Detect which cell encompasses the target text, then output its (X, Y) center coordinate. 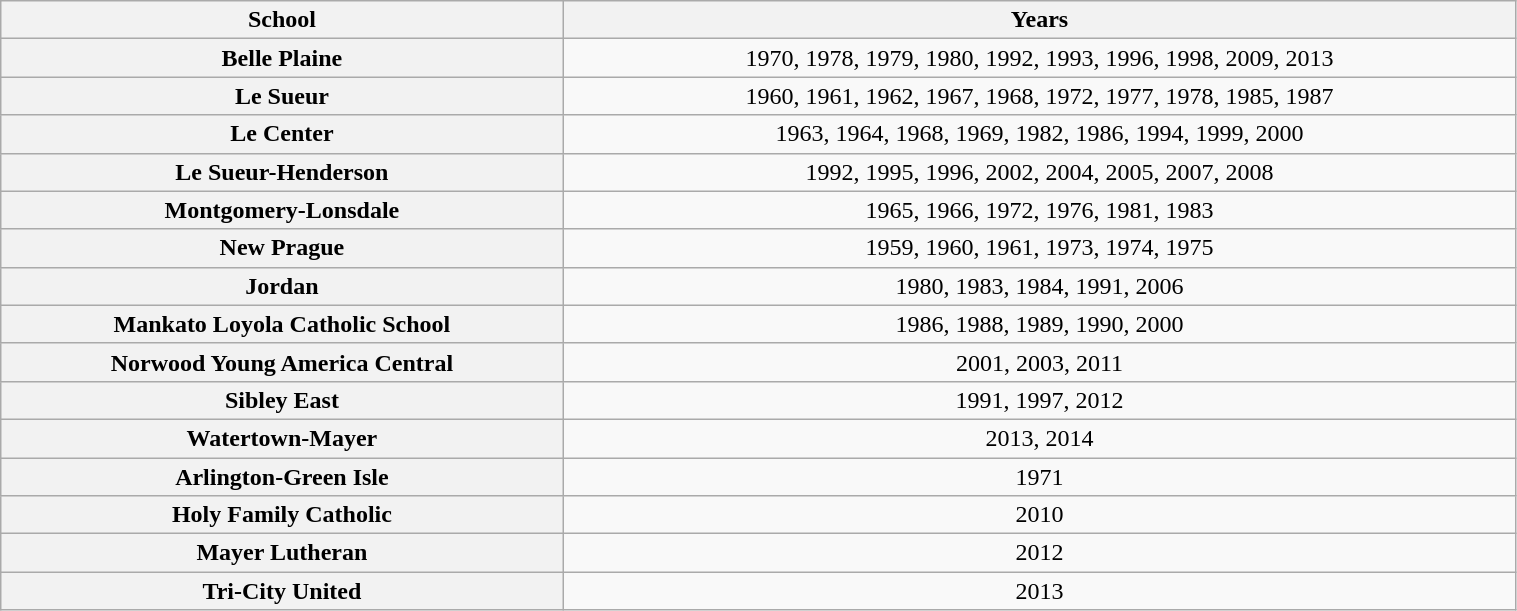
New Prague (282, 248)
Mayer Lutheran (282, 553)
Years (1040, 20)
1991, 1997, 2012 (1040, 400)
1986, 1988, 1989, 1990, 2000 (1040, 324)
Arlington-Green Isle (282, 477)
Sibley East (282, 400)
Holy Family Catholic (282, 515)
1980, 1983, 1984, 1991, 2006 (1040, 286)
1992, 1995, 1996, 2002, 2004, 2005, 2007, 2008 (1040, 172)
2013, 2014 (1040, 438)
1963, 1964, 1968, 1969, 1982, 1986, 1994, 1999, 2000 (1040, 134)
Norwood Young America Central (282, 362)
Watertown-Mayer (282, 438)
1965, 1966, 1972, 1976, 1981, 1983 (1040, 210)
Jordan (282, 286)
1970, 1978, 1979, 1980, 1992, 1993, 1996, 1998, 2009, 2013 (1040, 58)
2001, 2003, 2011 (1040, 362)
1960, 1961, 1962, 1967, 1968, 1972, 1977, 1978, 1985, 1987 (1040, 96)
2013 (1040, 591)
School (282, 20)
Le Sueur-Henderson (282, 172)
Le Center (282, 134)
Mankato Loyola Catholic School (282, 324)
1959, 1960, 1961, 1973, 1974, 1975 (1040, 248)
Le Sueur (282, 96)
2010 (1040, 515)
Montgomery-Lonsdale (282, 210)
1971 (1040, 477)
Tri-City United (282, 591)
2012 (1040, 553)
Belle Plaine (282, 58)
